Return [X, Y] of the center of cell containing provided text 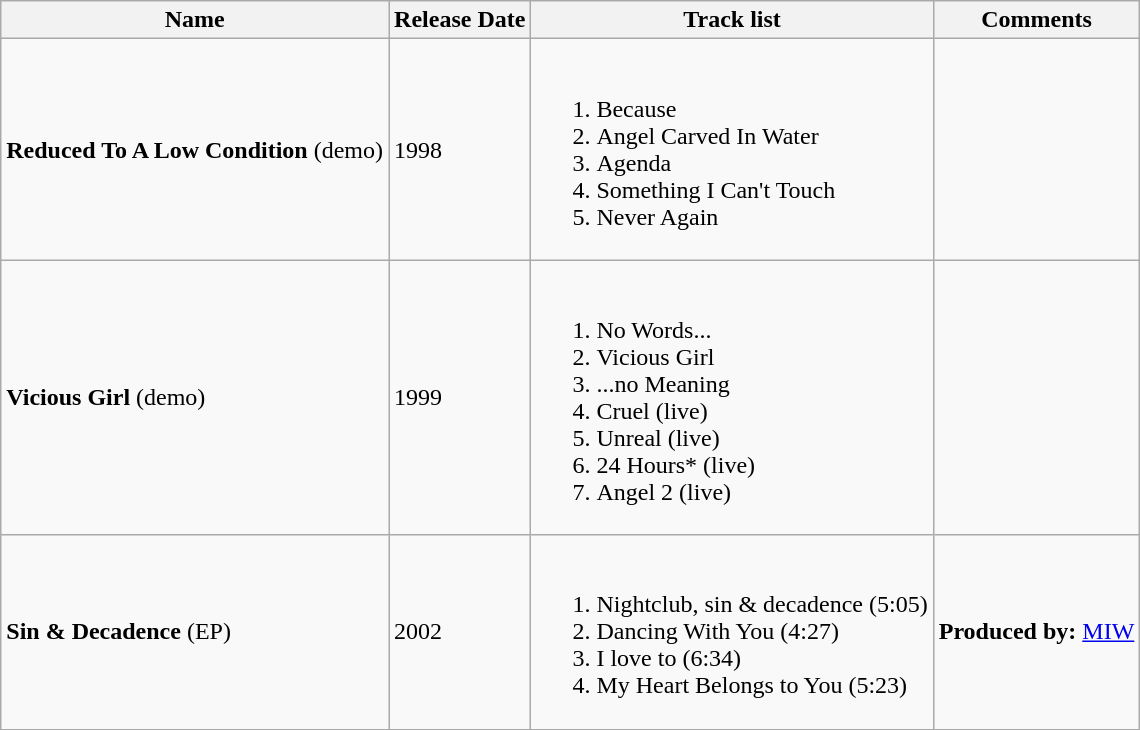
Name [195, 20]
Vicious Girl (demo) [195, 398]
BecauseAngel Carved In WaterAgendaSomething I Can't TouchNever Again [732, 150]
Track list [732, 20]
1999 [460, 398]
Sin & Decadence (EP) [195, 632]
Produced by: MIW [1036, 632]
Comments [1036, 20]
Reduced To A Low Condition (demo) [195, 150]
2002 [460, 632]
1998 [460, 150]
Nightclub, sin & decadence (5:05)Dancing With You (4:27)I love to (6:34)My Heart Belongs to You (5:23) [732, 632]
Release Date [460, 20]
No Words...Vicious Girl...no MeaningCruel (live)Unreal (live)24 Hours* (live)Angel 2 (live) [732, 398]
